Locate the cell with the specified text and output its (x, y) center coordinate. 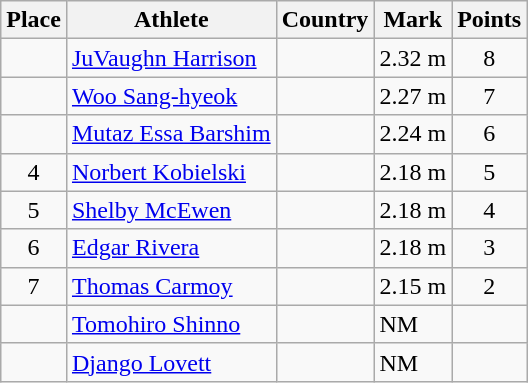
JuVaughn Harrison (171, 58)
Country (325, 20)
8 (490, 58)
Shelby McEwen (171, 210)
Thomas Carmoy (171, 286)
2.32 m (413, 58)
2.15 m (413, 286)
Place (34, 20)
Athlete (171, 20)
2.24 m (413, 134)
Norbert Kobielski (171, 172)
2.27 m (413, 96)
Mark (413, 20)
3 (490, 248)
2 (490, 286)
Woo Sang-hyeok (171, 96)
Edgar Rivera (171, 248)
Mutaz Essa Barshim (171, 134)
Points (490, 20)
Django Lovett (171, 362)
Tomohiro Shinno (171, 324)
